Locate the cell with the specified text and output its (X, Y) center coordinate. 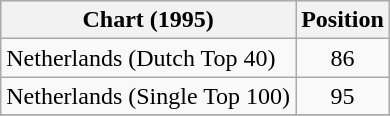
95 (343, 96)
Netherlands (Single Top 100) (148, 96)
Netherlands (Dutch Top 40) (148, 58)
Chart (1995) (148, 20)
86 (343, 58)
Position (343, 20)
